Pinpoint the cell where the given text exists, returning its [x, y] midpoint coordinate. 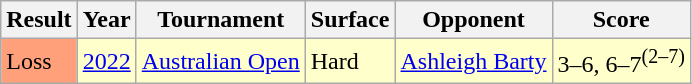
Loss [39, 62]
Ashleigh Barty [474, 62]
3–6, 6–7(2–7) [621, 62]
Score [621, 20]
2022 [106, 62]
Opponent [474, 20]
Tournament [220, 20]
Surface [350, 20]
Result [39, 20]
Australian Open [220, 62]
Hard [350, 62]
Year [106, 20]
